Pinpoint the cell where the given text exists, returning its (x, y) midpoint coordinate. 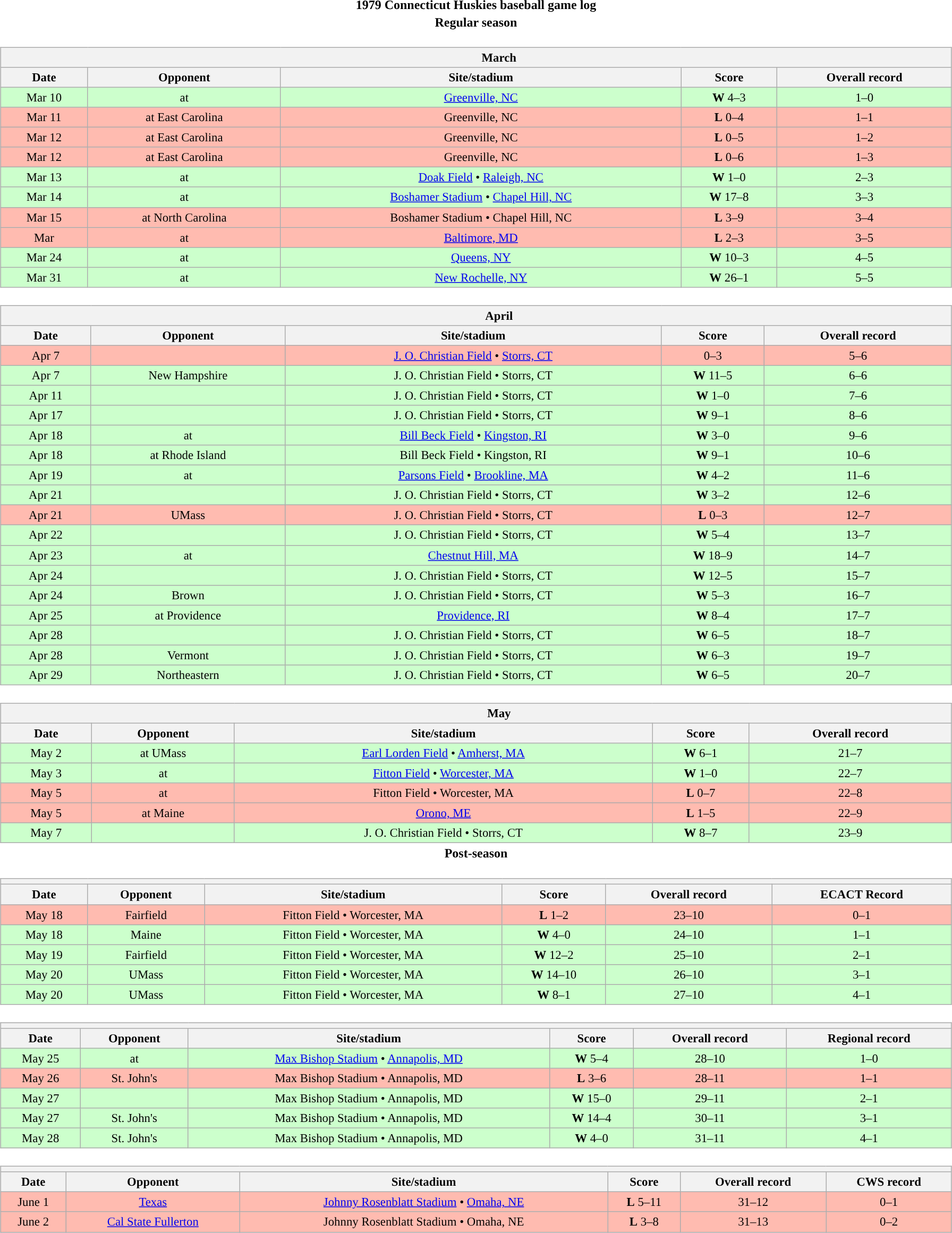
W 4–3 (729, 97)
W 3–0 (713, 435)
May 7 (46, 833)
W 8–1 (554, 994)
31–13 (753, 1222)
12–7 (858, 515)
Apr 17 (46, 415)
at Maine (163, 813)
W 18–9 (713, 555)
Apr 23 (46, 555)
May 19 (44, 955)
19–7 (858, 655)
23–9 (851, 833)
2–3 (865, 177)
12–6 (858, 495)
Cal State Fullerton (153, 1222)
W 8–7 (701, 833)
W 3–2 (713, 495)
24–10 (688, 934)
9–6 (858, 435)
0–3 (713, 355)
June 1 (33, 1202)
June 2 (33, 1222)
Regional record (869, 1039)
27–10 (688, 994)
30–11 (710, 1118)
L 3–6 (591, 1078)
Apr 25 (46, 615)
W 8–4 (713, 615)
3–4 (865, 217)
21–7 (851, 753)
14–7 (858, 555)
Mar 31 (45, 277)
22–8 (851, 793)
10–6 (858, 455)
17–7 (858, 615)
5–6 (858, 355)
25–10 (688, 955)
1–3 (865, 157)
3–3 (865, 197)
L 5–11 (644, 1202)
20–7 (858, 675)
Baltimore, MD (481, 237)
Mar 13 (45, 177)
Apr 19 (46, 475)
W 26–1 (729, 277)
L 3–8 (644, 1222)
Parsons Field • Brookline, MA (473, 475)
W 12–5 (713, 575)
28–11 (710, 1078)
7–6 (858, 395)
Mar 24 (45, 257)
6–6 (858, 376)
W 5–3 (713, 595)
0–2 (889, 1222)
May (476, 713)
ECACT Record (862, 895)
at North Carolina (184, 217)
Northeastern (188, 675)
May 25 (40, 1058)
Brown (188, 595)
Queens, NY (481, 257)
Apr 11 (46, 395)
Orono, ME (443, 813)
Apr 22 (46, 535)
May 3 (46, 773)
CWS record (889, 1182)
Doak Field • Raleigh, NC (481, 177)
L 0–3 (713, 515)
W 6–1 (701, 753)
Texas (153, 1202)
Apr 29 (46, 675)
11–6 (858, 475)
L 3–9 (729, 217)
13–7 (858, 535)
W 4–2 (713, 475)
31–11 (710, 1138)
1–2 (865, 138)
28–10 (710, 1058)
15–7 (858, 575)
May 28 (40, 1138)
26–10 (688, 974)
16–7 (858, 595)
Mar 14 (45, 197)
5–5 (865, 277)
W 6–3 (713, 655)
L 0–5 (729, 138)
Earl Lorden Field • Amherst, MA (443, 753)
L 0–4 (729, 117)
New Hampshire (188, 376)
Mar 11 (45, 117)
L 1–2 (554, 914)
W 17–8 (729, 197)
3–5 (865, 237)
W 14–10 (554, 974)
at Providence (188, 615)
at UMass (163, 753)
L 2–3 (729, 237)
W 10–3 (729, 257)
Providence, RI (473, 615)
29–11 (710, 1098)
Mar 15 (45, 217)
Maine (146, 934)
W 14–4 (591, 1118)
L 0–6 (729, 157)
8–6 (858, 415)
March (476, 57)
New Rochelle, NY (481, 277)
23–10 (688, 914)
May 2 (46, 753)
L 0–7 (701, 793)
W 15–0 (591, 1098)
at Rhode Island (188, 455)
31–12 (753, 1202)
L 1–5 (701, 813)
Mar 10 (45, 97)
Mar (45, 237)
May 26 (40, 1078)
Chestnut Hill, MA (473, 555)
18–7 (858, 635)
April (476, 316)
W 12–2 (554, 955)
22–9 (851, 813)
W 11–5 (713, 376)
22–7 (851, 773)
4–5 (865, 257)
Vermont (188, 655)
